Scan for the cell matching the given text and deliver its [X, Y] coordinate at center. 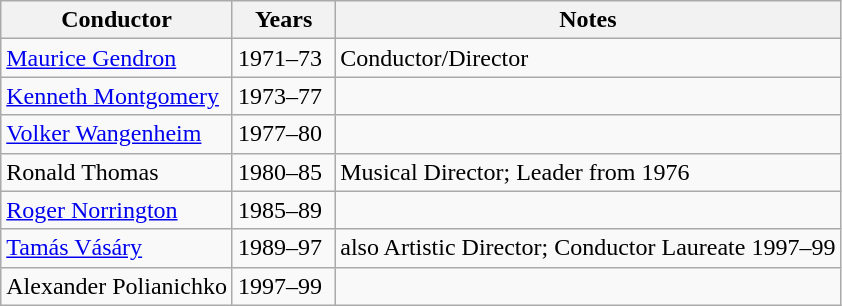
1973–77 [283, 96]
1989–97 [283, 248]
Tamás Vásáry [117, 248]
Roger Norrington [117, 210]
Ronald Thomas [117, 172]
Conductor/Director [588, 58]
Kenneth Montgomery [117, 96]
Volker Wangenheim [117, 134]
Maurice Gendron [117, 58]
1997–99 [283, 286]
1985–89 [283, 210]
1980–85 [283, 172]
Musical Director; Leader from 1976 [588, 172]
Conductor [117, 20]
also Artistic Director; Conductor Laureate 1997–99 [588, 248]
Alexander Polianichko [117, 286]
1977–80 [283, 134]
Notes [588, 20]
Years [283, 20]
1971–73 [283, 58]
